Pinpoint the cell where the given text exists, returning its [X, Y] midpoint coordinate. 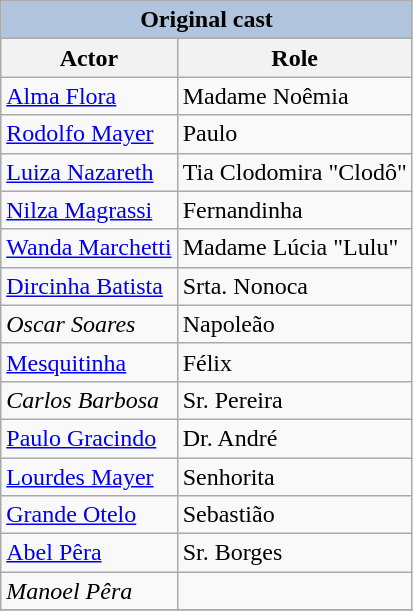
Senhorita [294, 477]
Nilza Magrassi [89, 210]
Fernandinha [294, 210]
Madame Noêmia [294, 96]
Sr. Pereira [294, 400]
Oscar Soares [89, 324]
Dircinha Batista [89, 286]
Alma Flora [89, 96]
Rodolfo Mayer [89, 134]
Carlos Barbosa [89, 400]
Tia Clodomira "Clodô" [294, 172]
Mesquitinha [89, 362]
Paulo [294, 134]
Role [294, 58]
Abel Pêra [89, 553]
Original cast [207, 20]
Sr. Borges [294, 553]
Wanda Marchetti [89, 248]
Srta. Nonoca [294, 286]
Napoleão [294, 324]
Luiza Nazareth [89, 172]
Actor [89, 58]
Manoel Pêra [89, 591]
Madame Lúcia "Lulu" [294, 248]
Sebastião [294, 515]
Paulo Gracindo [89, 438]
Dr. André [294, 438]
Lourdes Mayer [89, 477]
Grande Otelo [89, 515]
Félix [294, 362]
